Search for the cell housing the specified text and yield its (X, Y) center coordinate. 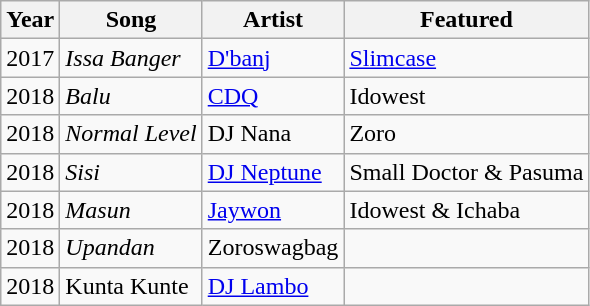
Normal Level (131, 134)
Year (30, 20)
CDQ (273, 96)
Idowest (466, 96)
Upandan (131, 248)
DJ Nana (273, 134)
Jaywon (273, 210)
Sisi (131, 172)
Song (131, 20)
Balu (131, 96)
D'banj (273, 58)
Masun (131, 210)
Idowest & Ichaba (466, 210)
Kunta Kunte (131, 286)
DJ Neptune (273, 172)
Artist (273, 20)
DJ Lambo (273, 286)
Small Doctor & Pasuma (466, 172)
Featured (466, 20)
Zoroswagbag (273, 248)
2017 (30, 58)
Issa Banger (131, 58)
Zoro (466, 134)
Slimcase (466, 58)
